Extract the (x, y) coordinate from the center of the cell holding the provided text.  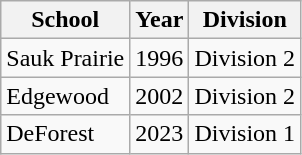
Year (160, 20)
School (66, 20)
DeForest (66, 134)
Division 1 (245, 134)
2023 (160, 134)
Sauk Prairie (66, 58)
Division (245, 20)
2002 (160, 96)
Edgewood (66, 96)
1996 (160, 58)
